Scan for the cell matching the given text and deliver its (X, Y) coordinate at center. 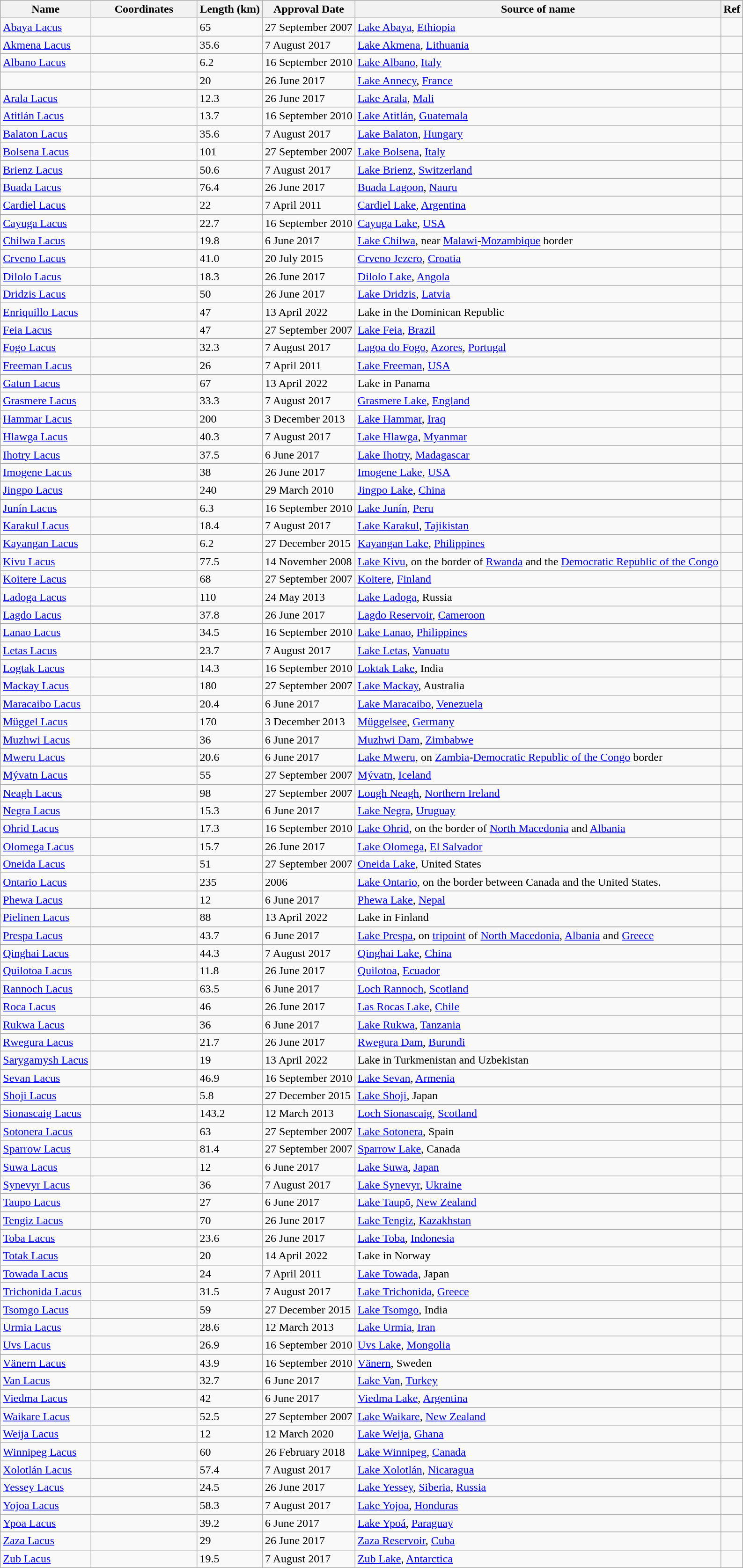
76.4 (230, 187)
Lake Shoji, Japan (538, 1096)
37.8 (230, 615)
13.7 (230, 116)
Negra Lacus (46, 811)
42 (230, 1399)
Lake Sevan, Armenia (538, 1078)
Yessey Lacus (46, 1488)
12 March 2020 (309, 1434)
Müggel Lacus (46, 722)
Waikare Lacus (46, 1416)
Lake Karakul, Tajikistan (538, 526)
Lake Ontario, on the border between Canada and the United States. (538, 882)
46.9 (230, 1078)
Lake Ohrid, on the border of North Macedonia and Albania (538, 829)
Neagh Lacus (46, 793)
Lake Albano, Italy (538, 63)
26.9 (230, 1345)
23.6 (230, 1238)
Lake Toba, Indonesia (538, 1238)
Lake Ladoga, Russia (538, 597)
Koitere Lacus (46, 579)
24.5 (230, 1488)
Imogene Lacus (46, 472)
Ypoa Lacus (46, 1523)
Lagoa do Fogo, Azores, Portugal (538, 348)
Lake in the Dominican Republic (538, 312)
Junín Lacus (46, 508)
Karakul Lacus (46, 526)
Lagdo Lacus (46, 615)
170 (230, 722)
18.4 (230, 526)
46 (230, 1006)
26 February 2018 (309, 1452)
81.4 (230, 1149)
Lake Chilwa, near Malawi-Mozambique border (538, 241)
Lake Xolotlán, Nicaragua (538, 1470)
Lake Synevyr, Ukraine (538, 1185)
Lake Annecy, France (538, 80)
5.8 (230, 1096)
Lake Hammar, Iraq (538, 419)
240 (230, 490)
Lake Tengiz, Kazakhstan (538, 1220)
Jingpo Lacus (46, 490)
Gatun Lacus (46, 383)
Feia Lacus (46, 330)
Lake Ypoá, Paraguay (538, 1523)
Lake in Turkmenistan and Uzbekistan (538, 1060)
Lake Brienz, Switzerland (538, 169)
88 (230, 918)
44.3 (230, 953)
Weija Lacus (46, 1434)
Loch Sionascaig, Scotland (538, 1114)
Lake Urmia, Iran (538, 1327)
Lake Negra, Uruguay (538, 811)
Rwegura Dam, Burundi (538, 1042)
Loktak Lake, India (538, 668)
Arala Lacus (46, 98)
Length (km) (230, 9)
70 (230, 1220)
57.4 (230, 1470)
143.2 (230, 1114)
Qinghai Lake, China (538, 953)
Sparrow Lacus (46, 1149)
31.5 (230, 1291)
38 (230, 472)
Zub Lacus (46, 1559)
Crveno Lacus (46, 259)
Lake Freeman, USA (538, 365)
Fogo Lacus (46, 348)
Logtak Lacus (46, 668)
Xolotlán Lacus (46, 1470)
Shoji Lacus (46, 1096)
Totak Lacus (46, 1256)
Cayuga Lacus (46, 223)
14.3 (230, 668)
68 (230, 579)
Ref (732, 9)
24 May 2013 (309, 597)
Crveno Jezero, Croatia (538, 259)
Lake Sotonera, Spain (538, 1131)
Enriquillo Lacus (46, 312)
Urmia Lacus (46, 1327)
Sevan Lacus (46, 1078)
63.5 (230, 989)
Yojoa Lacus (46, 1505)
63 (230, 1131)
Source of name (538, 9)
Towada Lacus (46, 1274)
Brienz Lacus (46, 169)
Lake Weija, Ghana (538, 1434)
Lake Ihotry, Madagascar (538, 454)
33.3 (230, 401)
Lake Trichonida, Greece (538, 1291)
Tengiz Lacus (46, 1220)
Grasmere Lacus (46, 401)
19.8 (230, 241)
Hammar Lacus (46, 419)
Lake Yojoa, Honduras (538, 1505)
Lake Olomega, El Salvador (538, 846)
Sarygamysh Lacus (46, 1060)
Lake Hlawga, Myanmar (538, 437)
Tsomgo Lacus (46, 1309)
Uvs Lake, Mongolia (538, 1345)
Rwegura Lacus (46, 1042)
27 (230, 1203)
23.7 (230, 650)
40.3 (230, 437)
34.5 (230, 633)
Olomega Lacus (46, 846)
Atitlán Lacus (46, 116)
Suwa Lacus (46, 1167)
Toba Lacus (46, 1238)
Rukwa Lacus (46, 1024)
Cayuga Lake, USA (538, 223)
Lake Junín, Peru (538, 508)
Mweru Lacus (46, 757)
11.8 (230, 971)
Buada Lacus (46, 187)
Lake Atitlán, Guatemala (538, 116)
Muzhwi Lacus (46, 739)
Lake Towada, Japan (538, 1274)
200 (230, 419)
Akmena Lacus (46, 45)
14 November 2008 (309, 562)
Qinghai Lacus (46, 953)
Uvs Lacus (46, 1345)
Lake Arala, Mali (538, 98)
Lake Letas, Vanuatu (538, 650)
Balaton Lacus (46, 134)
Winnipeg Lacus (46, 1452)
Lake Tsomgo, India (538, 1309)
Ohrid Lacus (46, 829)
18.3 (230, 277)
Müggelsee, Germany (538, 722)
Trichonida Lacus (46, 1291)
Lake Balaton, Hungary (538, 134)
Koitere, Finland (538, 579)
12.3 (230, 98)
6.3 (230, 508)
Roca Lacus (46, 1006)
Mývatn Lacus (46, 775)
101 (230, 152)
Zaza Reservoir, Cuba (538, 1541)
51 (230, 864)
Hlawga Lacus (46, 437)
Lake in Norway (538, 1256)
Lake in Panama (538, 383)
Lake Winnipeg, Canada (538, 1452)
Lake Mackay, Australia (538, 686)
Van Lacus (46, 1381)
Chilwa Lacus (46, 241)
Vänern Lacus (46, 1363)
Lake in Finland (538, 918)
50 (230, 294)
Maracaibo Lacus (46, 704)
Ontario Lacus (46, 882)
Cardiel Lake, Argentina (538, 205)
Loch Rannoch, Scotland (538, 989)
Quilotoa Lacus (46, 971)
Las Rocas Lake, Chile (538, 1006)
20.4 (230, 704)
20.6 (230, 757)
Vänern, Sweden (538, 1363)
Muzhwi Dam, Zimbabwe (538, 739)
110 (230, 597)
Lake Feia, Brazil (538, 330)
Approval Date (309, 9)
55 (230, 775)
41.0 (230, 259)
28.6 (230, 1327)
Grasmere Lake, England (538, 401)
Lake Yessey, Siberia, Russia (538, 1488)
14 April 2022 (309, 1256)
26 (230, 365)
Dilolo Lacus (46, 277)
77.5 (230, 562)
Lake Waikare, New Zealand (538, 1416)
20 July 2015 (309, 259)
Kayangan Lacus (46, 544)
Lake Rukwa, Tanzania (538, 1024)
22.7 (230, 223)
Sparrow Lake, Canada (538, 1149)
Cardiel Lacus (46, 205)
43.9 (230, 1363)
Letas Lacus (46, 650)
29 March 2010 (309, 490)
Dridzis Lacus (46, 294)
Imogene Lake, USA (538, 472)
Lagdo Reservoir, Cameroon (538, 615)
Buada Lagoon, Nauru (538, 187)
Lake Dridzis, Latvia (538, 294)
Lake Bolsena, Italy (538, 152)
Kivu Lacus (46, 562)
Sotonera Lacus (46, 1131)
Zub Lake, Antarctica (538, 1559)
Zaza Lacus (46, 1541)
43.7 (230, 935)
Mývatn, Iceland (538, 775)
60 (230, 1452)
Abaya Lacus (46, 27)
29 (230, 1541)
Ladoga Lacus (46, 597)
Lake Prespa, on tripoint of North Macedonia, Albania and Greece (538, 935)
Oneida Lacus (46, 864)
Taupo Lacus (46, 1203)
Oneida Lake, United States (538, 864)
67 (230, 383)
32.3 (230, 348)
Sionascaig Lacus (46, 1114)
65 (230, 27)
Quilotoa, Ecuador (538, 971)
Freeman Lacus (46, 365)
15.3 (230, 811)
37.5 (230, 454)
21.7 (230, 1042)
22 (230, 205)
Lough Neagh, Northern Ireland (538, 793)
Viedma Lake, Argentina (538, 1399)
Kayangan Lake, Philippines (538, 544)
98 (230, 793)
Dilolo Lake, Angola (538, 277)
Mackay Lacus (46, 686)
Name (46, 9)
Lake Van, Turkey (538, 1381)
Rannoch Lacus (46, 989)
Lake Akmena, Lithuania (538, 45)
Prespa Lacus (46, 935)
Pielinen Lacus (46, 918)
Lake Lanao, Philippines (538, 633)
Albano Lacus (46, 63)
Phewa Lake, Nepal (538, 900)
Phewa Lacus (46, 900)
Ihotry Lacus (46, 454)
Coordinates (144, 9)
50.6 (230, 169)
Lake Abaya, Ethiopia (538, 27)
Lake Taupō, New Zealand (538, 1203)
58.3 (230, 1505)
32.7 (230, 1381)
2006 (309, 882)
59 (230, 1309)
24 (230, 1274)
19.5 (230, 1559)
Lake Suwa, Japan (538, 1167)
Bolsena Lacus (46, 152)
15.7 (230, 846)
52.5 (230, 1416)
Synevyr Lacus (46, 1185)
Lake Kivu, on the border of Rwanda and the Democratic Republic of the Congo (538, 562)
Jingpo Lake, China (538, 490)
17.3 (230, 829)
Lake Mweru, on Zambia-Democratic Republic of the Congo border (538, 757)
Lanao Lacus (46, 633)
Viedma Lacus (46, 1399)
180 (230, 686)
235 (230, 882)
Lake Maracaibo, Venezuela (538, 704)
39.2 (230, 1523)
19 (230, 1060)
